Search for the cell housing the specified text and yield its (x, y) center coordinate. 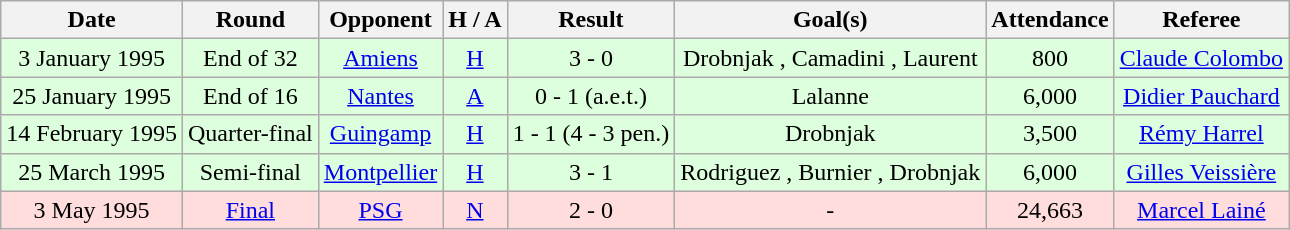
14 February 1995 (92, 134)
Semi-final (250, 172)
Date (92, 20)
Drobnjak , Camadini , Laurent (830, 58)
3,500 (1050, 134)
End of 16 (250, 96)
0 - 1 (a.e.t.) (591, 96)
Quarter-final (250, 134)
2 - 0 (591, 210)
PSG (380, 210)
Drobnjak (830, 134)
Gilles Veissière (1201, 172)
3 - 0 (591, 58)
- (830, 210)
Rémy Harrel (1201, 134)
End of 32 (250, 58)
25 March 1995 (92, 172)
Lalanne (830, 96)
1 - 1 (4 - 3 pen.) (591, 134)
A (475, 96)
24,663 (1050, 210)
Round (250, 20)
Attendance (1050, 20)
3 - 1 (591, 172)
N (475, 210)
Opponent (380, 20)
H / A (475, 20)
Guingamp (380, 134)
Didier Pauchard (1201, 96)
Marcel Lainé (1201, 210)
3 January 1995 (92, 58)
Montpellier (380, 172)
Claude Colombo (1201, 58)
Final (250, 210)
25 January 1995 (92, 96)
Rodriguez , Burnier , Drobnjak (830, 172)
Nantes (380, 96)
Goal(s) (830, 20)
Amiens (380, 58)
3 May 1995 (92, 210)
Referee (1201, 20)
800 (1050, 58)
Result (591, 20)
